Capture the cell that displays the provided text and extract its [X, Y] central coordinate. 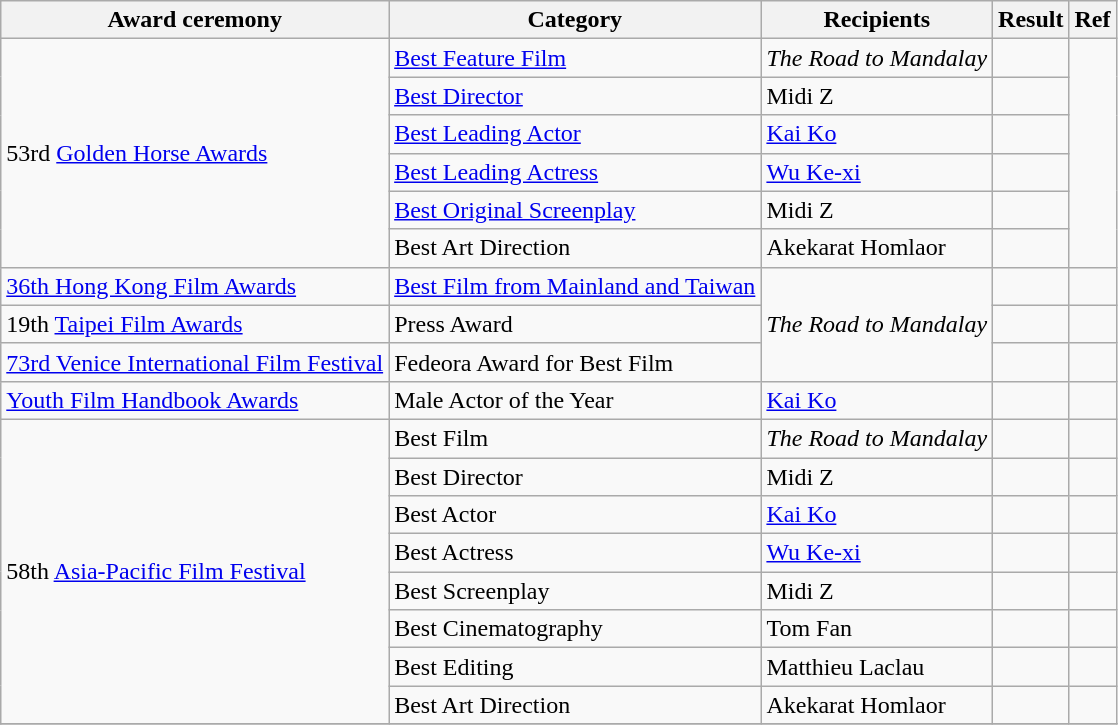
Best Leading Actor [575, 134]
Result [1031, 20]
Tom Fan [877, 629]
Recipients [877, 20]
Category [575, 20]
Male Actor of the Year [575, 400]
73rd Venice International Film Festival [195, 362]
Award ceremony [195, 20]
Best Screenplay [575, 591]
58th Asia-Pacific Film Festival [195, 571]
Ref [1092, 20]
53rd Golden Horse Awards [195, 153]
Best Original Screenplay [575, 210]
19th Taipei Film Awards [195, 324]
Best Feature Film [575, 58]
Best Leading Actress [575, 172]
Press Award [575, 324]
36th Hong Kong Film Awards [195, 286]
Best Editing [575, 667]
Best Actress [575, 553]
Best Film [575, 438]
Best Film from Mainland and Taiwan [575, 286]
Best Cinematography [575, 629]
Fedeora Award for Best Film [575, 362]
Youth Film Handbook Awards [195, 400]
Best Actor [575, 515]
Matthieu Laclau [877, 667]
